Capture the cell that displays the provided text and extract its [X, Y] central coordinate. 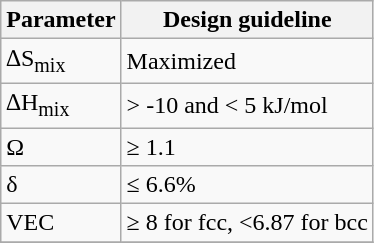
≤ 6.6% [247, 185]
Maximized [247, 61]
VEC [61, 223]
> -10 and < 5 kJ/mol [247, 105]
Design guideline [247, 20]
Ω [61, 147]
δ [61, 185]
∆Hmix [61, 105]
≥ 1.1 [247, 147]
∆Smix [61, 61]
≥ 8 for fcc, <6.87 for bcc [247, 223]
Parameter [61, 20]
